Detect which cell encompasses the target text, then output its [X, Y] center coordinate. 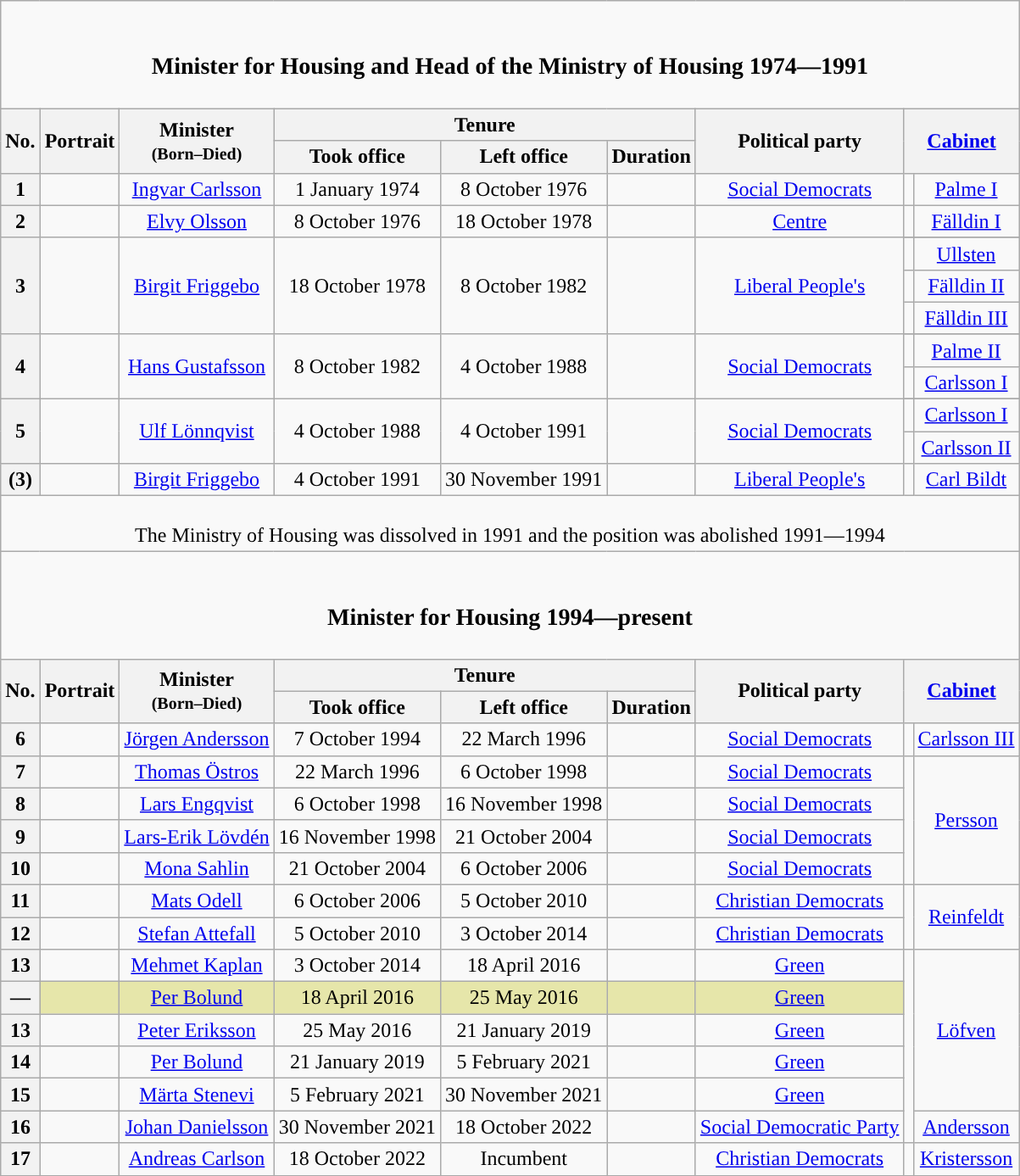
Andreas Carlson [197, 1159]
Reinfeldt [967, 917]
17 [20, 1159]
6 [20, 739]
7 [20, 772]
Ulf Lönnqvist [197, 432]
Johan Danielsson [197, 1127]
4 [20, 366]
5 [20, 432]
1 [20, 189]
1 January 1974 [357, 189]
Incumbent [524, 1159]
Hans Gustafsson [197, 366]
Carl Bildt [967, 480]
Palme II [967, 350]
Ullsten [967, 254]
7 October 1994 [357, 739]
Minister for Housing 1994—present [510, 605]
Fälldin III [967, 318]
Mona Sahlin [197, 868]
Carlsson II [967, 448]
11 [20, 900]
Jörgen Andersson [197, 739]
Stefan Attefall [197, 934]
Thomas Östros [197, 772]
Carlsson III [967, 739]
Löfven [967, 1030]
Lars Engqvist [197, 804]
Märta Stenevi [197, 1095]
Andersson [967, 1127]
(3) [20, 480]
15 [20, 1095]
Social Democratic Party [800, 1127]
Mats Odell [197, 900]
— [20, 998]
9 [20, 836]
30 November 1991 [524, 480]
Ingvar Carlsson [197, 189]
2 [20, 221]
3 [20, 286]
Peter Eriksson [197, 1030]
Centre [800, 221]
Persson [967, 820]
Palme I [967, 189]
10 [20, 868]
12 [20, 934]
14 [20, 1062]
Mehmet Kaplan [197, 966]
Elvy Olsson [197, 221]
16 [20, 1127]
Minister for Housing and Head of the Ministry of Housing 1974—1991 [510, 54]
Lars-Erik Lövdén [197, 836]
Fälldin II [967, 286]
Fälldin I [967, 221]
8 [20, 804]
Kristersson [967, 1159]
The Ministry of Housing was dissolved in 1991 and the position was abolished 1991—1994 [510, 524]
